Output the (x, y) coordinate of the center of the cell containing the given text.  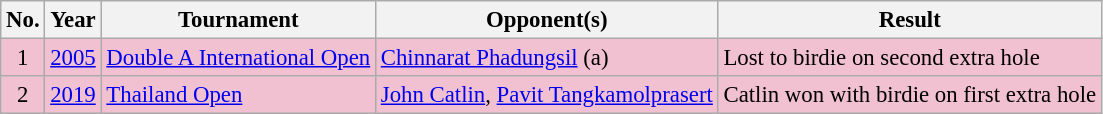
Catlin won with birdie on first extra hole (910, 95)
Chinnarat Phadungsil (a) (546, 58)
Double A International Open (238, 58)
1 (23, 58)
Year (73, 20)
No. (23, 20)
2 (23, 95)
Lost to birdie on second extra hole (910, 58)
Opponent(s) (546, 20)
2005 (73, 58)
Result (910, 20)
Thailand Open (238, 95)
2019 (73, 95)
Tournament (238, 20)
John Catlin, Pavit Tangkamolprasert (546, 95)
